Return the (x, y) coordinate for the center point of the cell that contains the specified text.  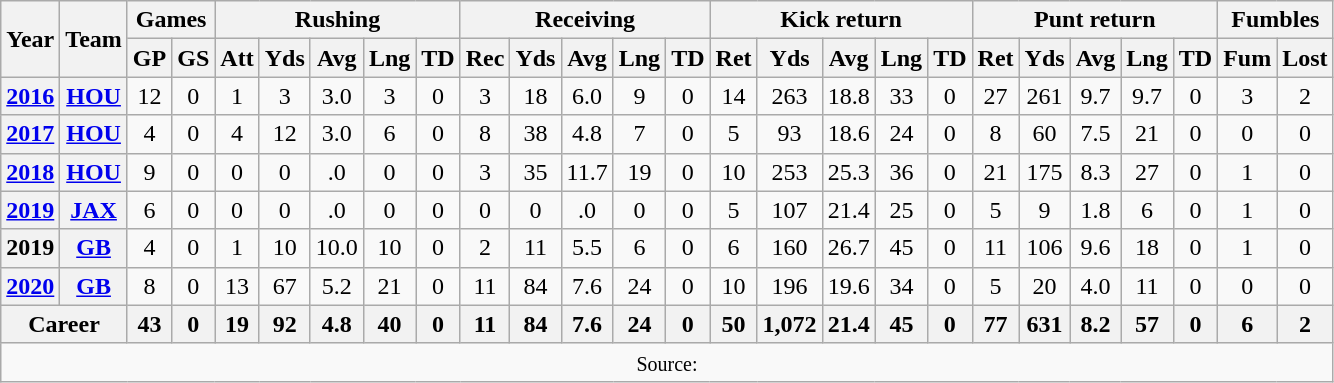
10.0 (336, 248)
GP (149, 58)
5.2 (336, 286)
18.6 (848, 134)
25 (901, 210)
14 (734, 96)
Kick return (841, 20)
13 (237, 286)
6.0 (587, 96)
160 (790, 248)
Punt return (1095, 20)
2017 (30, 134)
Receiving (585, 20)
43 (149, 324)
261 (1044, 96)
Rec (485, 58)
26.7 (848, 248)
57 (1147, 324)
92 (284, 324)
Rushing (338, 20)
40 (389, 324)
2020 (30, 286)
Year (30, 39)
20 (1044, 286)
Source: (667, 362)
93 (790, 134)
Games (170, 20)
196 (790, 286)
Team (94, 39)
Att (237, 58)
36 (901, 172)
8.2 (1096, 324)
Fum (1248, 58)
9.6 (1096, 248)
67 (284, 286)
4.0 (1096, 286)
175 (1044, 172)
253 (790, 172)
Lost (1305, 58)
18.8 (848, 96)
631 (1044, 324)
19.6 (848, 286)
Career (64, 324)
38 (536, 134)
2018 (30, 172)
50 (734, 324)
2016 (30, 96)
11.7 (587, 172)
77 (996, 324)
8.3 (1096, 172)
33 (901, 96)
5.5 (587, 248)
Fumbles (1276, 20)
106 (1044, 248)
7 (639, 134)
1.8 (1096, 210)
263 (790, 96)
JAX (94, 210)
35 (536, 172)
25.3 (848, 172)
GS (194, 58)
1,072 (790, 324)
107 (790, 210)
34 (901, 286)
60 (1044, 134)
7.5 (1096, 134)
